Output the [x, y] coordinate of the center of the cell containing the given text.  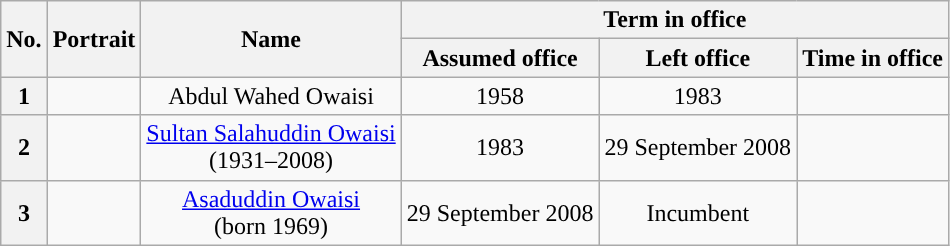
1 [24, 96]
2 [24, 148]
Incumbent [698, 212]
Left office [698, 58]
3 [24, 212]
Abdul Wahed Owaisi [271, 96]
Name [271, 39]
Asaduddin Owaisi(born 1969) [271, 212]
Portrait [94, 39]
Sultan Salahuddin Owaisi(1931–2008) [271, 148]
Term in office [674, 20]
Assumed office [500, 58]
Time in office [873, 58]
1958 [500, 96]
No. [24, 39]
